Identify which cell holds the provided text, then report its [x, y] central coordinate. 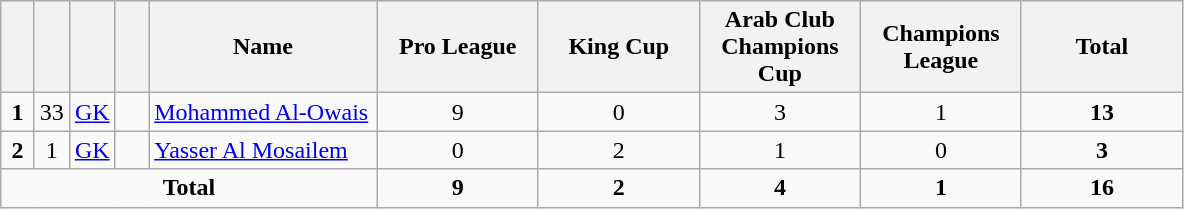
Pro League [458, 47]
13 [1102, 112]
16 [1102, 188]
Arab Club Champions Cup [780, 47]
4 [780, 188]
Name [264, 47]
Mohammed Al-Owais [264, 112]
King Cup [618, 47]
33 [52, 112]
Yasser Al Mosailem [264, 150]
Champions League [940, 47]
